Capture the cell that displays the provided text and extract its [x, y] central coordinate. 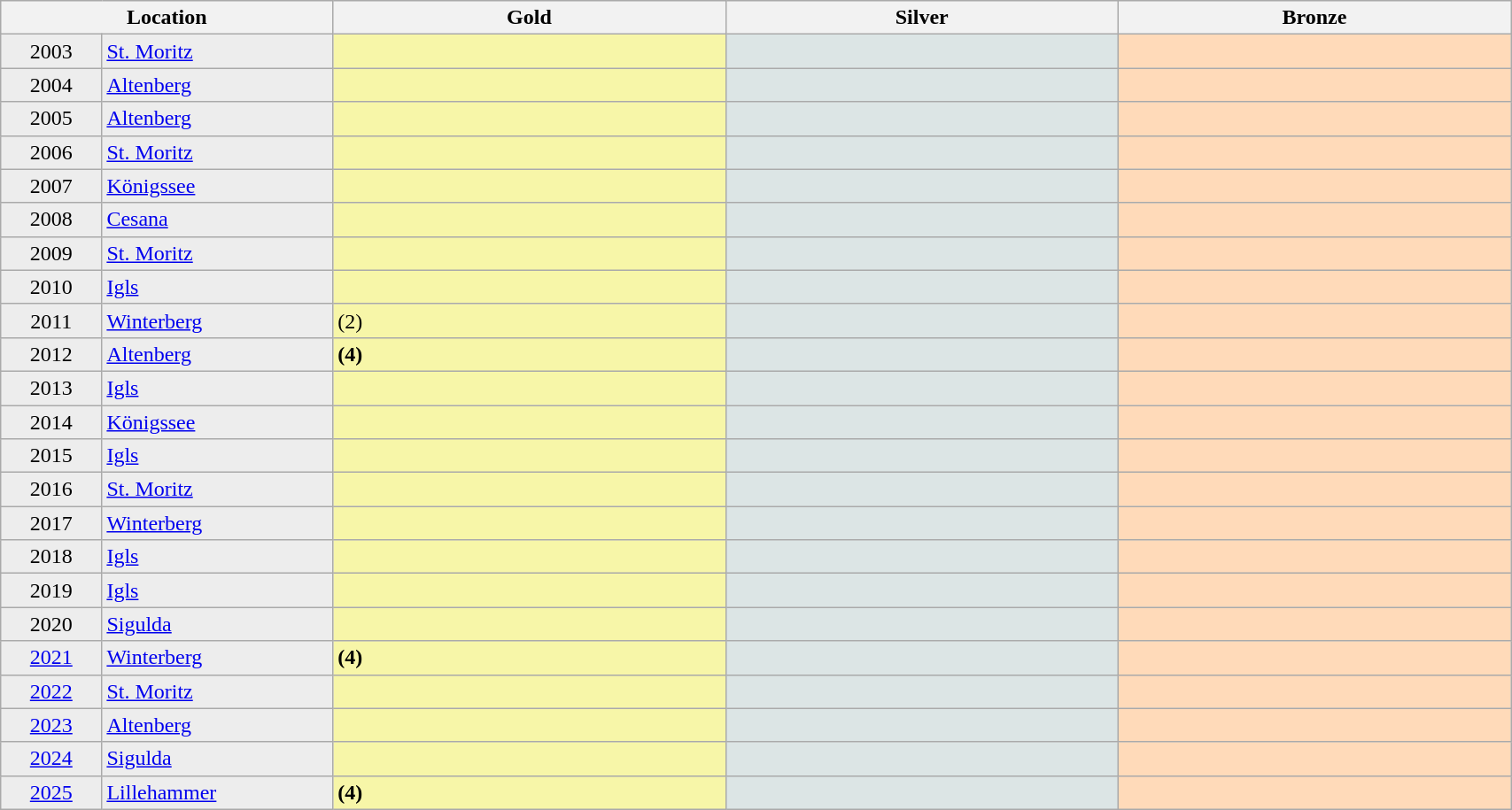
2021 [51, 658]
2024 [51, 759]
2007 [51, 186]
2023 [51, 725]
Gold [530, 18]
2010 [51, 287]
2017 [51, 523]
2003 [51, 51]
2015 [51, 456]
Silver [921, 18]
2013 [51, 388]
2018 [51, 557]
2008 [51, 220]
(2) [530, 320]
2009 [51, 253]
2004 [51, 85]
Location [167, 18]
Bronze [1314, 18]
2020 [51, 624]
2019 [51, 590]
Lillehammer [218, 792]
2016 [51, 490]
2025 [51, 792]
2011 [51, 320]
2022 [51, 691]
2012 [51, 354]
Cesana [218, 220]
2006 [51, 152]
2014 [51, 422]
2005 [51, 119]
